Find where the given text appears and provide that cell's center as [x, y] coordinate. 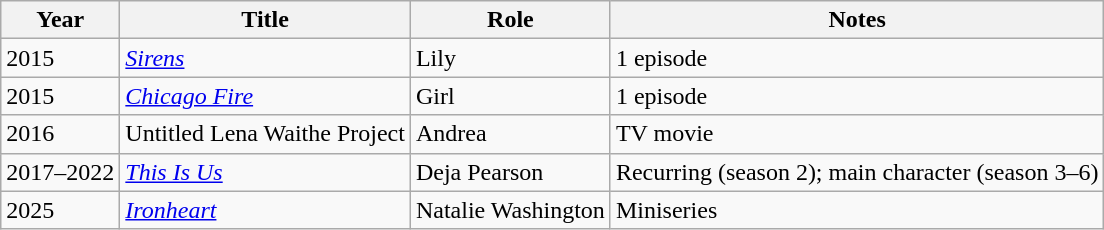
Chicago Fire [266, 96]
Lily [510, 58]
Andrea [510, 134]
Title [266, 20]
TV movie [857, 134]
Notes [857, 20]
Sirens [266, 58]
Deja Pearson [510, 172]
2016 [60, 134]
2025 [60, 210]
Girl [510, 96]
Miniseries [857, 210]
Recurring (season 2); main character (season 3–6) [857, 172]
Untitled Lena Waithe Project [266, 134]
2017–2022 [60, 172]
Role [510, 20]
Year [60, 20]
Ironheart [266, 210]
Natalie Washington [510, 210]
This Is Us [266, 172]
